Extract the (X, Y) coordinate from the center of the cell holding the provided text.  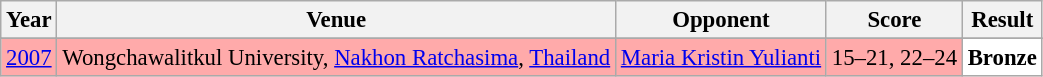
Year (29, 20)
Wongchawalitkul University, Nakhon Ratchasima, Thailand (336, 58)
2007 (29, 58)
15–21, 22–24 (894, 58)
Result (1002, 20)
Score (894, 20)
Opponent (720, 20)
Venue (336, 20)
Bronze (1002, 58)
Maria Kristin Yulianti (720, 58)
